Find where the given text appears and provide that cell's center as (X, Y) coordinate. 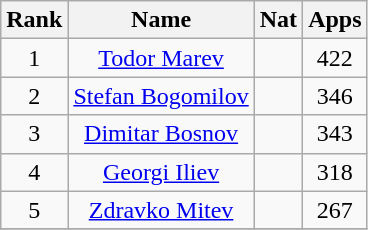
343 (335, 134)
Name (161, 20)
Zdravko Mitev (161, 210)
Dimitar Bosnov (161, 134)
Nat (278, 20)
318 (335, 172)
4 (34, 172)
2 (34, 96)
Georgi Iliev (161, 172)
Rank (34, 20)
5 (34, 210)
1 (34, 58)
Todor Marev (161, 58)
346 (335, 96)
422 (335, 58)
Stefan Bogomilov (161, 96)
Apps (335, 20)
267 (335, 210)
3 (34, 134)
